Detect which cell encompasses the target text, then output its [X, Y] center coordinate. 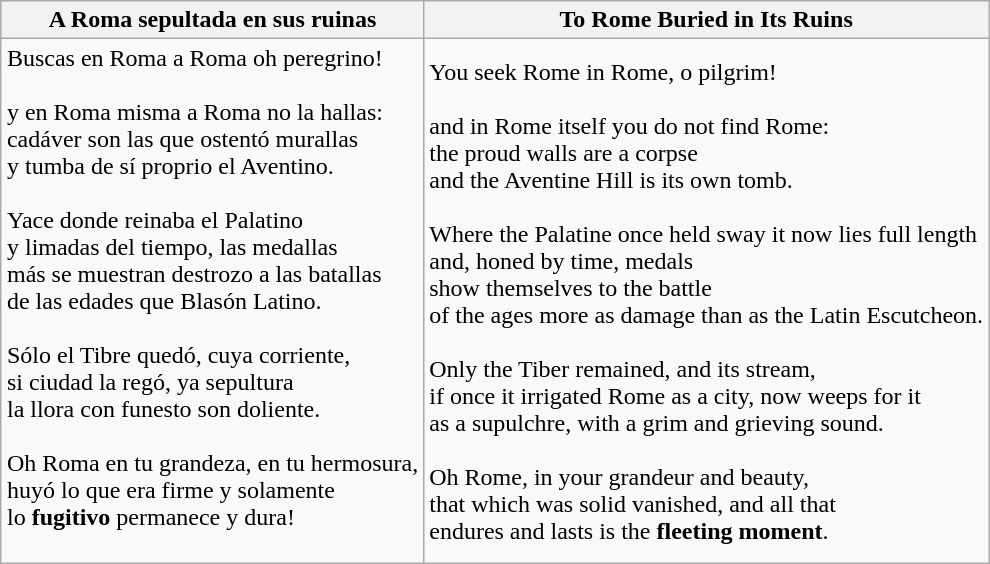
To Rome Buried in Its Ruins [706, 20]
A Roma sepultada en sus ruinas [212, 20]
